Capture the cell that displays the provided text and extract its (X, Y) central coordinate. 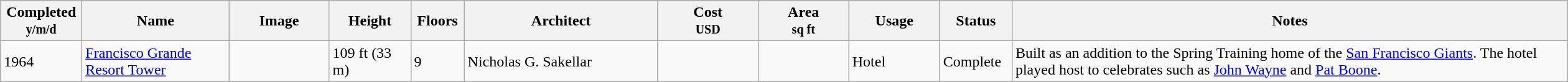
Status (976, 21)
Area sq ft (803, 21)
Cost USD (708, 21)
Completed y/m/d (41, 21)
Francisco Grande Resort Tower (156, 61)
Floors (437, 21)
Hotel (894, 61)
1964 (41, 61)
Architect (561, 21)
Nicholas G. Sakellar (561, 61)
Usage (894, 21)
109 ft (33 m) (370, 61)
Image (279, 21)
Height (370, 21)
Built as an addition to the Spring Training home of the San Francisco Giants. The hotel played host to celebrates such as John Wayne and Pat Boone. (1289, 61)
9 (437, 61)
Name (156, 21)
Notes (1289, 21)
Complete (976, 61)
